Provide the [x, y] coordinate of the cell's center where the given text is located.  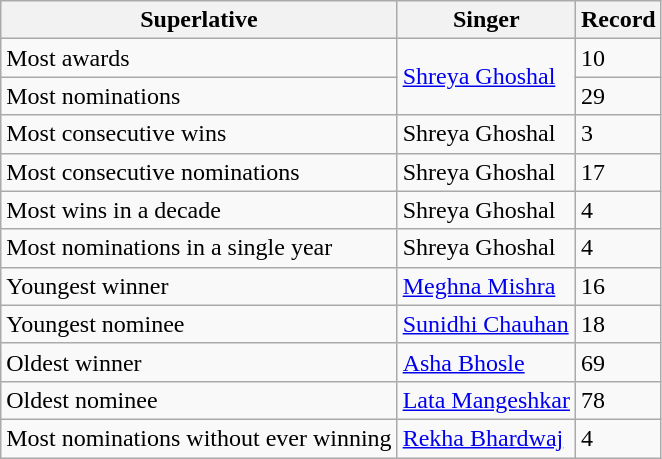
Asha Bhosle [486, 362]
Most awards [199, 58]
Meghna Mishra [486, 286]
Superlative [199, 20]
17 [618, 172]
Most nominations without ever winning [199, 438]
Most wins in a decade [199, 210]
Rekha Bhardwaj [486, 438]
10 [618, 58]
Oldest winner [199, 362]
Record [618, 20]
29 [618, 96]
3 [618, 134]
18 [618, 324]
Sunidhi Chauhan [486, 324]
78 [618, 400]
Most nominations in a single year [199, 248]
Most nominations [199, 96]
Youngest winner [199, 286]
Oldest nominee [199, 400]
Lata Mangeshkar [486, 400]
Most consecutive wins [199, 134]
Youngest nominee [199, 324]
Singer [486, 20]
69 [618, 362]
16 [618, 286]
Most consecutive nominations [199, 172]
